For the text-containing cell, return its midpoint in (x, y) coordinate format. 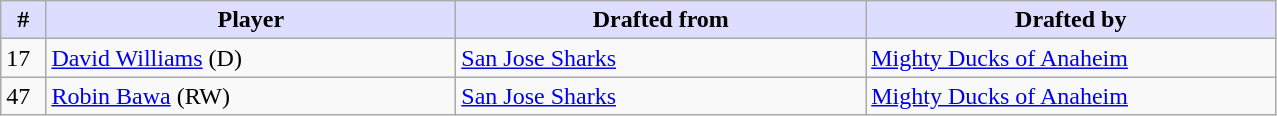
Robin Bawa (RW) (251, 96)
Player (251, 20)
Drafted from (661, 20)
David Williams (D) (251, 58)
# (24, 20)
Drafted by (1071, 20)
47 (24, 96)
17 (24, 58)
